Extract the [X, Y] coordinate from the center of the cell holding the provided text.  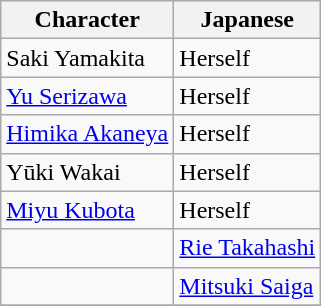
Mitsuki Saiga [248, 286]
Japanese [248, 20]
Yūki Wakai [88, 172]
Miyu Kubota [88, 210]
Rie Takahashi [248, 248]
Character [88, 20]
Saki Yamakita [88, 58]
Himika Akaneya [88, 134]
Yu Serizawa [88, 96]
